Return (x, y) of the center of cell containing provided text 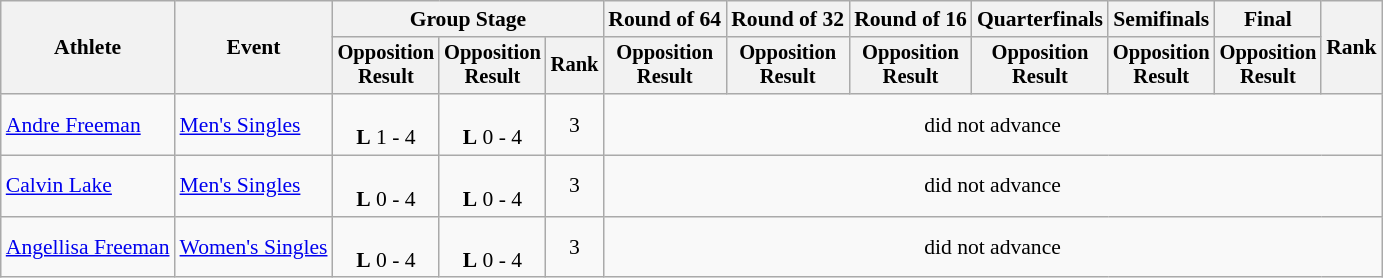
Quarterfinals (1040, 19)
Final (1268, 19)
Andre Freeman (88, 124)
Semifinals (1162, 19)
Round of 64 (664, 19)
Women's Singles (254, 248)
Round of 16 (910, 19)
Round of 32 (788, 19)
Angellisa Freeman (88, 248)
L 1 - 4 (386, 124)
Group Stage (468, 19)
Athlete (88, 48)
Event (254, 48)
Calvin Lake (88, 186)
